Identify which cell holds the provided text, then report its (x, y) central coordinate. 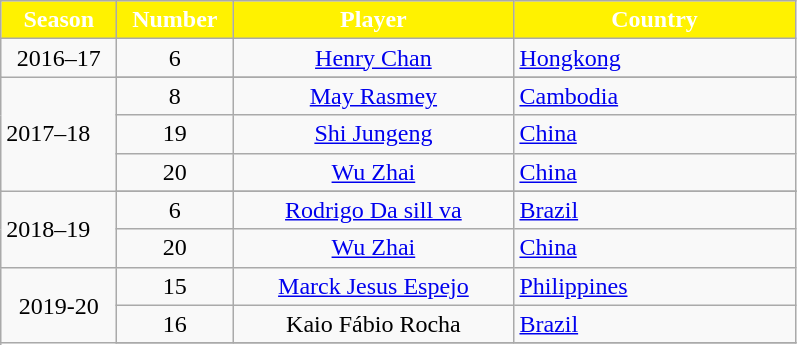
Hongkong (654, 58)
Cambodia (654, 96)
Henry Chan (374, 58)
19 (175, 134)
Number (175, 20)
2018–19 (59, 229)
Marck Jesus Espejo (374, 286)
Country (654, 20)
Season (59, 20)
2017–18 (59, 134)
15 (175, 286)
8 (175, 96)
2019-20 (59, 305)
16 (175, 324)
Player (374, 20)
May Rasmey (374, 96)
Kaio Fábio Rocha (374, 324)
Shi Jungeng (374, 134)
Philippines (654, 286)
2016–17 (59, 58)
Rodrigo Da sill va (374, 210)
